Determine the [x, y] coordinate at the center of the cell enclosing the given text.  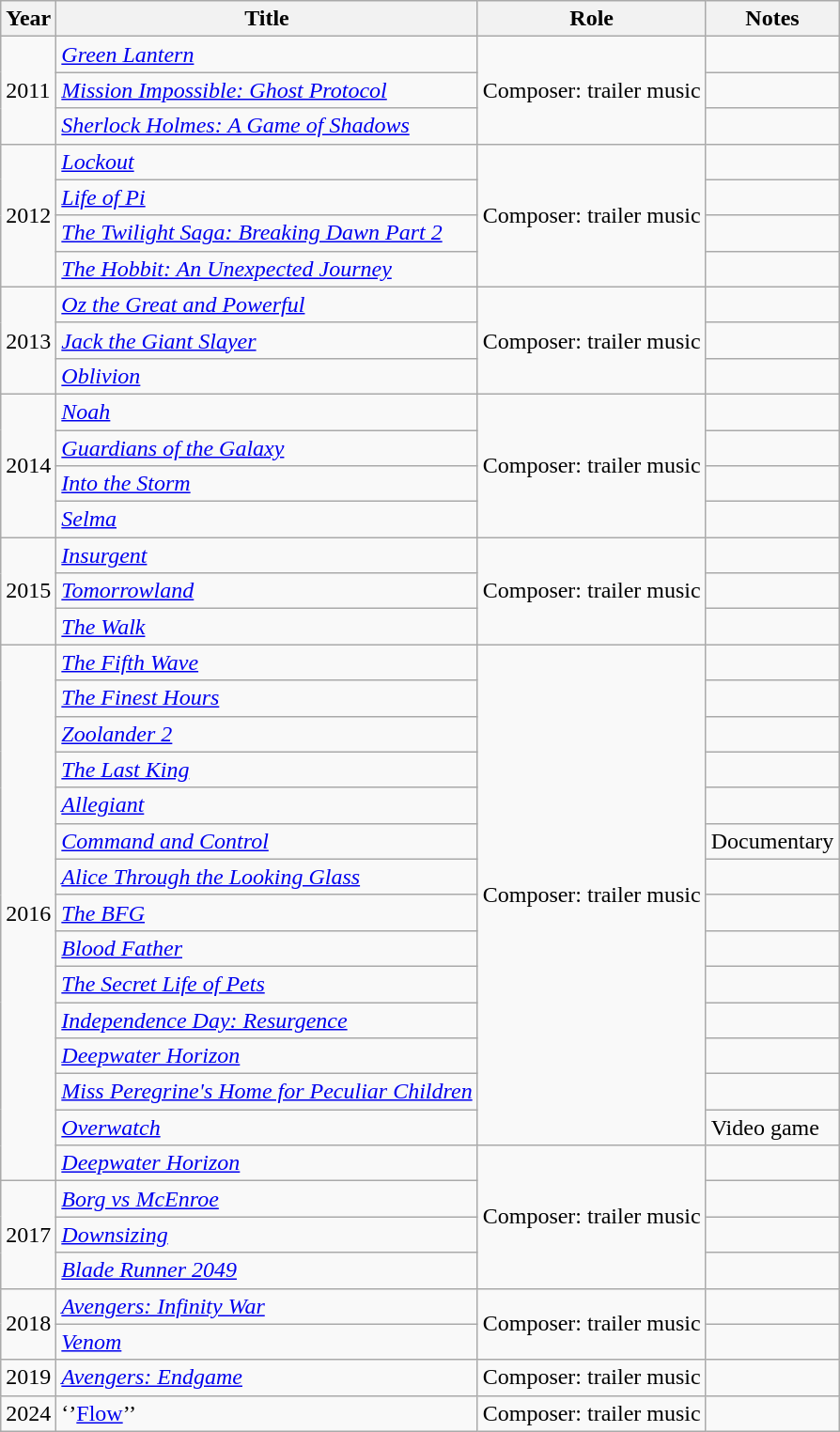
Allegiant [267, 805]
Miss Peregrine's Home for Peculiar Children [267, 1092]
‘’Flow’’ [267, 1413]
Venom [267, 1342]
Jack the Giant Slayer [267, 340]
2018 [28, 1324]
The Twilight Saga: Breaking Dawn Part 2 [267, 233]
Blood Father [267, 948]
Documentary [772, 841]
Selma [267, 520]
2014 [28, 465]
Guardians of the Galaxy [267, 448]
Mission Impossible: Ghost Protocol [267, 90]
The Secret Life of Pets [267, 984]
Lockout [267, 162]
Year [28, 19]
The Finest Hours [267, 698]
Blade Runner 2049 [267, 1270]
Tomorrowland [267, 591]
Title [267, 19]
The Walk [267, 627]
Video game [772, 1128]
2016 [28, 913]
Green Lantern [267, 54]
The Fifth Wave [267, 662]
2012 [28, 215]
2015 [28, 591]
Command and Control [267, 841]
Insurgent [267, 555]
2024 [28, 1413]
2017 [28, 1235]
Life of Pi [267, 197]
Downsizing [267, 1235]
Notes [772, 19]
Sherlock Holmes: A Game of Shadows [267, 126]
Zoolander 2 [267, 734]
2011 [28, 90]
2013 [28, 340]
Alice Through the Looking Glass [267, 877]
Oz the Great and Powerful [267, 304]
The BFG [267, 912]
Into the Storm [267, 484]
Avengers: Infinity War [267, 1306]
Independence Day: Resurgence [267, 1020]
Overwatch [267, 1128]
The Last King [267, 770]
Oblivion [267, 376]
Role [592, 19]
Noah [267, 412]
2019 [28, 1378]
The Hobbit: An Unexpected Journey [267, 269]
Avengers: Endgame [267, 1378]
Borg vs McEnroe [267, 1199]
